Detect which cell encompasses the target text, then output its [X, Y] center coordinate. 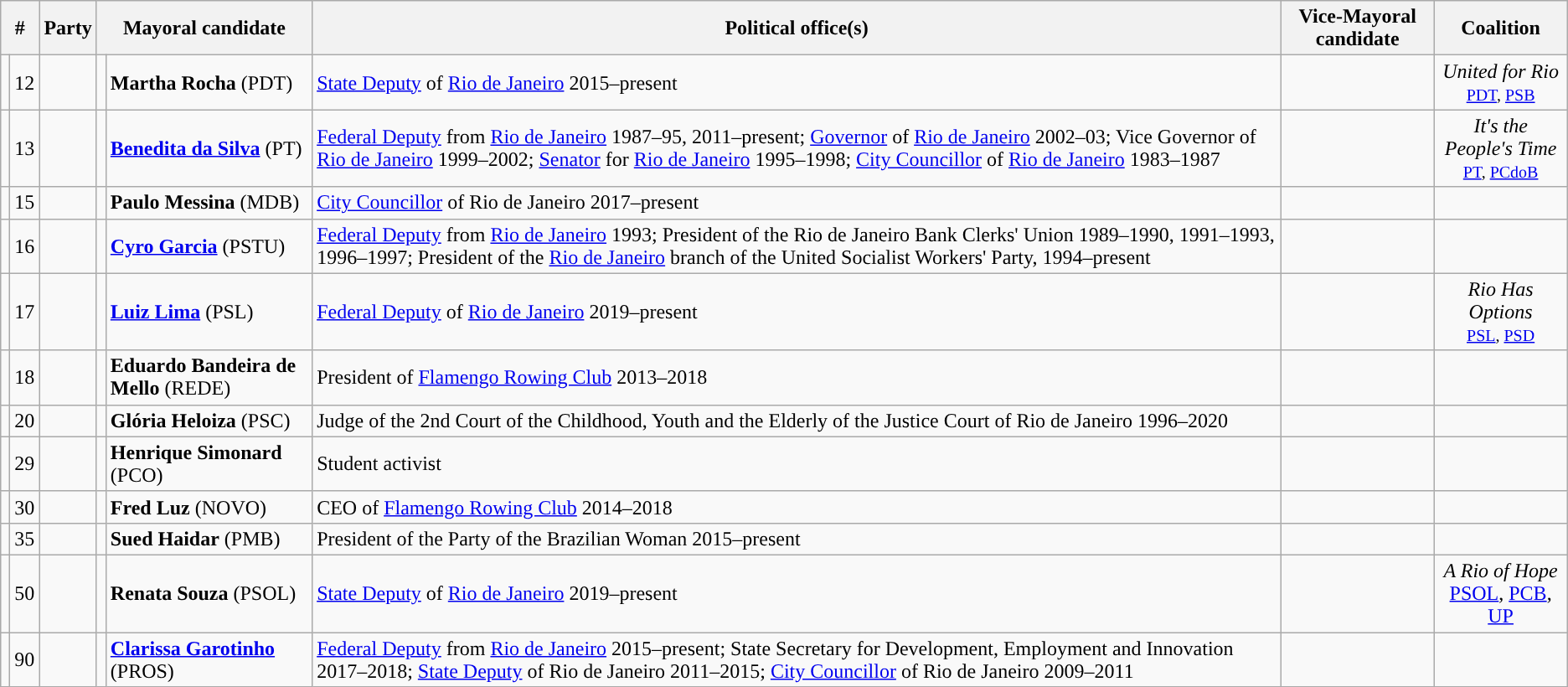
It's the People's TimePT, PCdoB [1501, 148]
Glória Heloiza (PSC) [209, 421]
Political office(s) [797, 28]
35 [25, 539]
15 [25, 203]
Henrique Simonard (PCO) [209, 464]
90 [25, 659]
Clarissa Garotinho (PROS) [209, 659]
18 [25, 377]
Luiz Lima (PSL) [209, 312]
Sued Haidar (PMB) [209, 539]
Federal Deputy of Rio de Janeiro 2019–present [797, 312]
12 [25, 82]
Benedita da Silva (PT) [209, 148]
Rio Has OptionsPSL, PSD [1501, 312]
29 [25, 464]
Judge of the 2nd Court of the Childhood, Youth and the Elderly of the Justice Court of Rio de Janeiro 1996–2020 [797, 421]
Mayoral candidate [204, 28]
Fred Luz (NOVO) [209, 507]
Coalition [1501, 28]
State Deputy of Rio de Janeiro 2015–present [797, 82]
16 [25, 246]
Eduardo Bandeira de Mello (REDE) [209, 377]
50 [25, 593]
President of the Party of the Brazilian Woman 2015–present [797, 539]
20 [25, 421]
United for RioPDT, PSB [1501, 82]
Renata Souza (PSOL) [209, 593]
State Deputy of Rio de Janeiro 2019–present [797, 593]
17 [25, 312]
Cyro Garcia (PSTU) [209, 246]
Martha Rocha (PDT) [209, 82]
# [20, 28]
Student activist [797, 464]
CEO of Flamengo Rowing Club 2014–2018 [797, 507]
30 [25, 507]
President of Flamengo Rowing Club 2013–2018 [797, 377]
13 [25, 148]
Vice-Mayoral candidate [1358, 28]
Paulo Messina (MDB) [209, 203]
Party [68, 28]
A Rio of HopePSOL, PCB, UP [1501, 593]
City Councillor of Rio de Janeiro 2017–present [797, 203]
